Find where the given text appears and provide that cell's center as (x, y) coordinate. 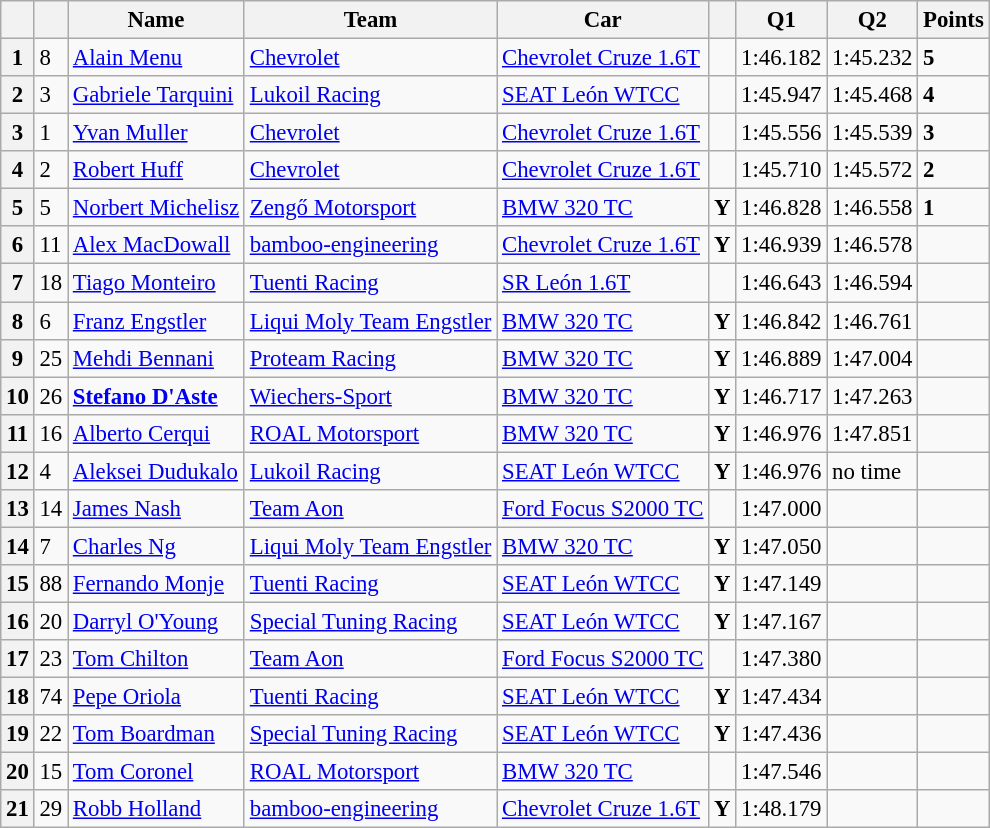
1:47.380 (782, 659)
1:48.179 (782, 809)
1:47.851 (872, 433)
1:46.761 (872, 321)
1:47.434 (782, 697)
1:46.578 (872, 245)
Car (603, 20)
Mehdi Bennani (156, 358)
1:46.889 (782, 358)
1:45.947 (782, 95)
1:47.167 (782, 621)
9 (18, 358)
10 (18, 396)
1:47.436 (782, 734)
Name (156, 20)
Fernando Monje (156, 584)
Tiago Monteiro (156, 283)
1:46.828 (782, 208)
19 (18, 734)
1:45.556 (782, 133)
1:47.149 (782, 584)
Alain Menu (156, 58)
Wiechers-Sport (370, 396)
Q1 (782, 20)
1:47.263 (872, 396)
Tom Chilton (156, 659)
1:45.710 (782, 170)
Pepe Oriola (156, 697)
Proteam Racing (370, 358)
Alberto Cerqui (156, 433)
1:47.050 (782, 546)
Norbert Michelisz (156, 208)
Robb Holland (156, 809)
Q2 (872, 20)
Robert Huff (156, 170)
1:46.842 (782, 321)
74 (50, 697)
Tom Boardman (156, 734)
1:45.539 (872, 133)
Charles Ng (156, 546)
1:47.004 (872, 358)
1:46.717 (782, 396)
29 (50, 809)
1:46.643 (782, 283)
1:45.232 (872, 58)
13 (18, 509)
Team (370, 20)
21 (18, 809)
Aleksei Dudukalo (156, 471)
1:46.558 (872, 208)
1:47.000 (782, 509)
no time (872, 471)
1:46.182 (782, 58)
1:45.468 (872, 95)
Zengő Motorsport (370, 208)
Tom Coronel (156, 772)
Franz Engstler (156, 321)
Points (954, 20)
1:46.939 (782, 245)
James Nash (156, 509)
26 (50, 396)
Yvan Muller (156, 133)
1:45.572 (872, 170)
1:47.546 (782, 772)
22 (50, 734)
Alex MacDowall (156, 245)
88 (50, 584)
1:46.594 (872, 283)
Darryl O'Young (156, 621)
12 (18, 471)
Gabriele Tarquini (156, 95)
23 (50, 659)
25 (50, 358)
Stefano D'Aste (156, 396)
17 (18, 659)
SR León 1.6T (603, 283)
